Provide the (X, Y) coordinate of the cell's center where the given text is located.  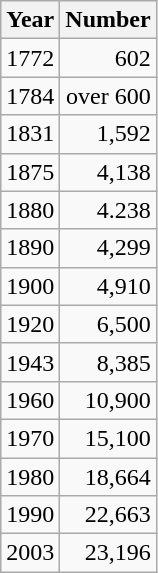
1831 (30, 134)
Year (30, 20)
6,500 (108, 324)
4.238 (108, 210)
over 600 (108, 96)
2003 (30, 553)
1772 (30, 58)
1970 (30, 438)
15,100 (108, 438)
1,592 (108, 134)
4,138 (108, 172)
1920 (30, 324)
8,385 (108, 362)
4,299 (108, 248)
1880 (30, 210)
602 (108, 58)
1943 (30, 362)
1960 (30, 400)
1980 (30, 477)
22,663 (108, 515)
1900 (30, 286)
1784 (30, 96)
4,910 (108, 286)
18,664 (108, 477)
1890 (30, 248)
1990 (30, 515)
10,900 (108, 400)
23,196 (108, 553)
Number (108, 20)
1875 (30, 172)
